Identify which cell holds the provided text, then report its (x, y) central coordinate. 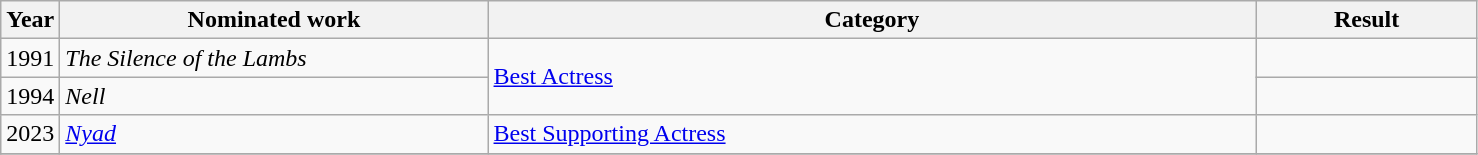
1994 (30, 96)
1991 (30, 58)
Best Actress (872, 77)
Nyad (274, 134)
Nominated work (274, 20)
Nell (274, 96)
Category (872, 20)
Best Supporting Actress (872, 134)
Year (30, 20)
2023 (30, 134)
Result (1366, 20)
The Silence of the Lambs (274, 58)
